Provide the (x, y) coordinate of the cell's center where the given text is located.  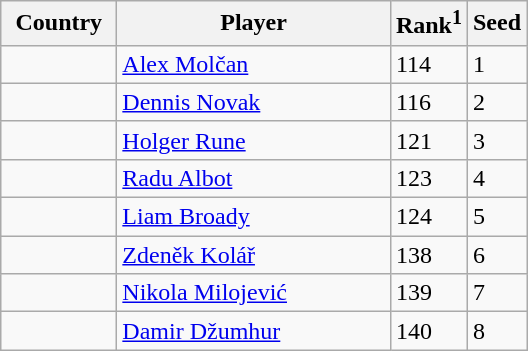
Holger Rune (254, 140)
2 (496, 102)
Dennis Novak (254, 102)
1 (496, 64)
140 (428, 331)
8 (496, 331)
4 (496, 178)
3 (496, 140)
5 (496, 217)
116 (428, 102)
Alex Molčan (254, 64)
114 (428, 64)
124 (428, 217)
139 (428, 293)
121 (428, 140)
Player (254, 24)
7 (496, 293)
6 (496, 255)
Damir Džumhur (254, 331)
Nikola Milojević (254, 293)
Rank1 (428, 24)
123 (428, 178)
Country (59, 24)
138 (428, 255)
Zdeněk Kolář (254, 255)
Seed (496, 24)
Liam Broady (254, 217)
Radu Albot (254, 178)
